Detect which cell encompasses the target text, then output its (x, y) center coordinate. 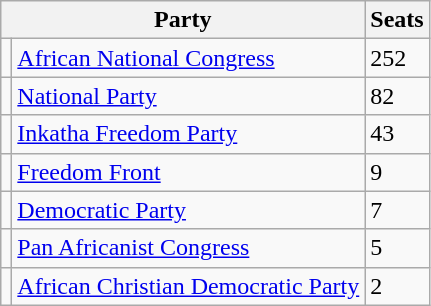
Democratic Party (188, 210)
Party (183, 20)
Pan Africanist Congress (188, 248)
Freedom Front (188, 172)
National Party (188, 96)
9 (397, 172)
Seats (397, 20)
252 (397, 58)
African National Congress (188, 58)
2 (397, 286)
5 (397, 248)
43 (397, 134)
7 (397, 210)
Inkatha Freedom Party (188, 134)
82 (397, 96)
African Christian Democratic Party (188, 286)
